Scan for the cell matching the given text and deliver its [X, Y] coordinate at center. 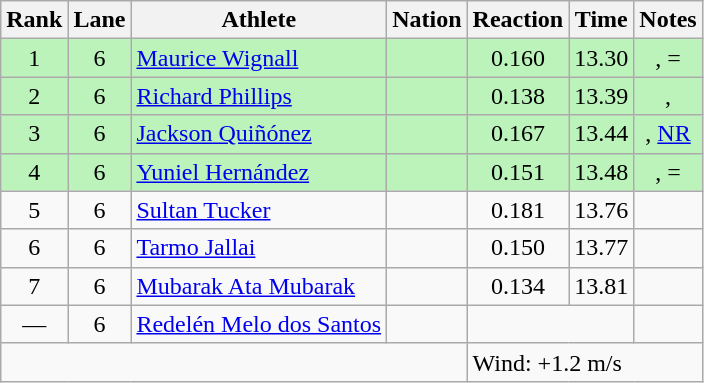
Notes [668, 20]
0.150 [518, 248]
0.181 [518, 210]
, NR [668, 134]
Wind: +1.2 m/s [584, 362]
Richard Phillips [259, 96]
13.77 [602, 248]
5 [34, 210]
— [34, 324]
Redelén Melo dos Santos [259, 324]
Maurice Wignall [259, 58]
Jackson Quiñónez [259, 134]
Nation [427, 20]
Reaction [518, 20]
Lane [100, 20]
Yuniel Hernández [259, 172]
Sultan Tucker [259, 210]
0.134 [518, 286]
Mubarak Ata Mubarak [259, 286]
Tarmo Jallai [259, 248]
4 [34, 172]
3 [34, 134]
13.30 [602, 58]
Rank [34, 20]
13.39 [602, 96]
13.81 [602, 286]
1 [34, 58]
13.76 [602, 210]
0.167 [518, 134]
, [668, 96]
0.160 [518, 58]
2 [34, 96]
Athlete [259, 20]
13.44 [602, 134]
13.48 [602, 172]
0.151 [518, 172]
Time [602, 20]
0.138 [518, 96]
7 [34, 286]
